Locate the cell with the specified text and output its (X, Y) center coordinate. 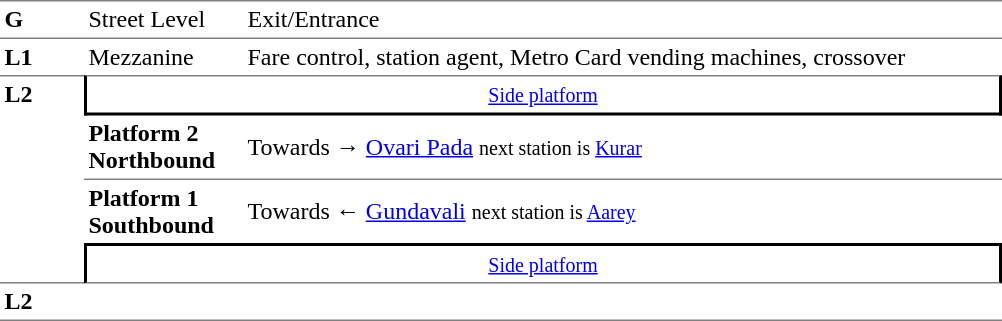
L2 (42, 179)
Mezzanine (164, 57)
Towards ← Gundavali next station is Aarey (622, 212)
Fare control, station agent, Metro Card vending machines, crossover (622, 57)
Towards → Ovari Pada next station is Kurar (622, 148)
Street Level (164, 20)
G (42, 20)
Platform 1Southbound (164, 212)
Platform 2Northbound (164, 148)
L1 (42, 57)
Exit/Entrance (622, 20)
